Extract the [x, y] coordinate from the center of the cell holding the provided text.  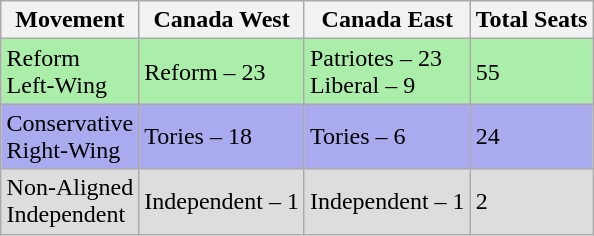
Movement [70, 20]
Canada East [387, 20]
24 [532, 136]
Patriotes – 23 Liberal – 9 [387, 72]
Total Seats [532, 20]
ConservativeRight-Wing [70, 136]
2 [532, 202]
Canada West [222, 20]
Tories – 6 [387, 136]
Tories – 18 [222, 136]
Non-AlignedIndependent [70, 202]
55 [532, 72]
Reform – 23 [222, 72]
ReformLeft-Wing [70, 72]
